For the text-containing cell, return its midpoint in [x, y] coordinate format. 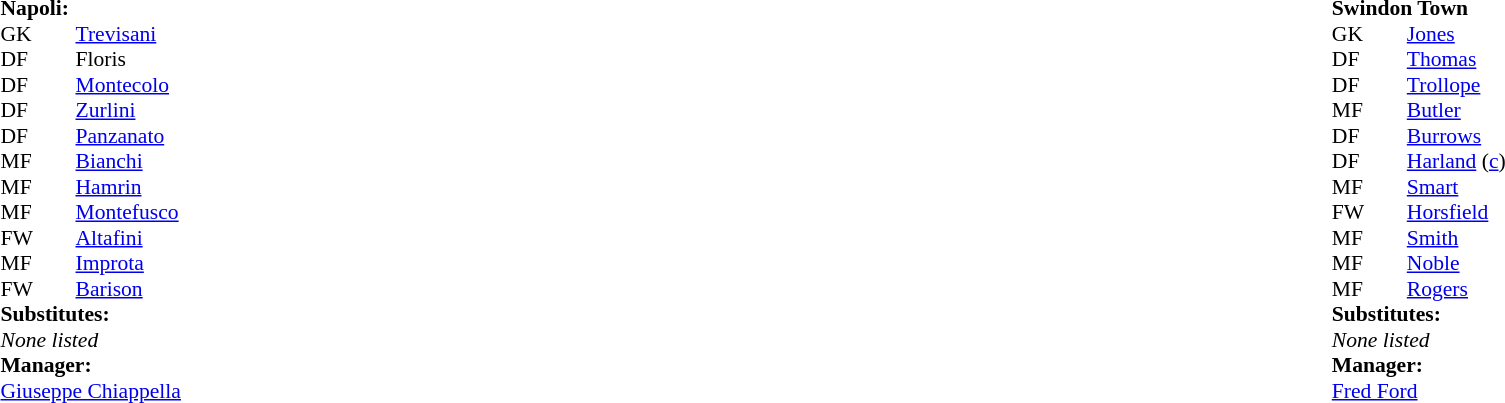
Manager: [90, 365]
Improta [128, 263]
Hamrin [128, 187]
Panzanato [128, 136]
Altafini [128, 238]
Montefusco [128, 213]
Floris [128, 59]
None listed [90, 340]
Substitutes: [90, 315]
Barison [128, 289]
Trevisani [128, 34]
Zurlini [128, 111]
Bianchi [128, 161]
Montecolo [128, 85]
